Provide the [X, Y] coordinate of the cell's center where the given text is located.  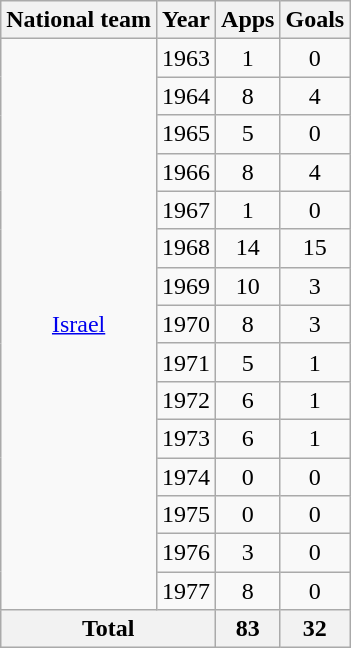
1973 [186, 438]
83 [248, 629]
1965 [186, 134]
National team [79, 20]
10 [248, 286]
1969 [186, 286]
Year [186, 20]
1970 [186, 324]
1977 [186, 591]
1967 [186, 210]
1974 [186, 477]
1968 [186, 248]
Total [108, 629]
1972 [186, 400]
14 [248, 248]
1975 [186, 515]
1971 [186, 362]
1966 [186, 172]
Goals [315, 20]
1976 [186, 553]
Israel [79, 324]
Apps [248, 20]
32 [315, 629]
1964 [186, 96]
15 [315, 248]
1963 [186, 58]
